Provide the [x, y] coordinate of the cell's center where the given text is located.  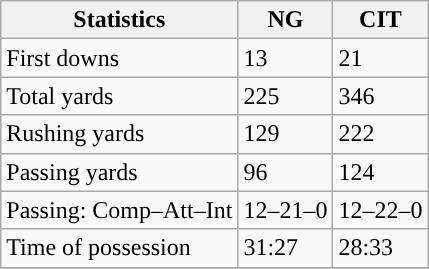
12–21–0 [286, 210]
222 [380, 134]
NG [286, 20]
Passing: Comp–Att–Int [120, 210]
Statistics [120, 20]
225 [286, 96]
346 [380, 96]
21 [380, 58]
13 [286, 58]
Total yards [120, 96]
129 [286, 134]
First downs [120, 58]
96 [286, 172]
CIT [380, 20]
Rushing yards [120, 134]
124 [380, 172]
12–22–0 [380, 210]
28:33 [380, 248]
31:27 [286, 248]
Passing yards [120, 172]
Time of possession [120, 248]
